Return [X, Y] of the center of cell containing provided text 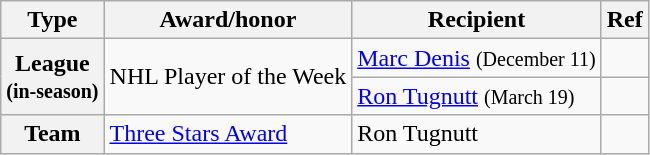
Marc Denis (December 11) [476, 58]
Award/honor [228, 20]
Ron Tugnutt [476, 134]
Ron Tugnutt (March 19) [476, 96]
Ref [624, 20]
Type [52, 20]
NHL Player of the Week [228, 77]
Three Stars Award [228, 134]
Team [52, 134]
League(in-season) [52, 77]
Recipient [476, 20]
